Capture the cell that displays the provided text and extract its (X, Y) central coordinate. 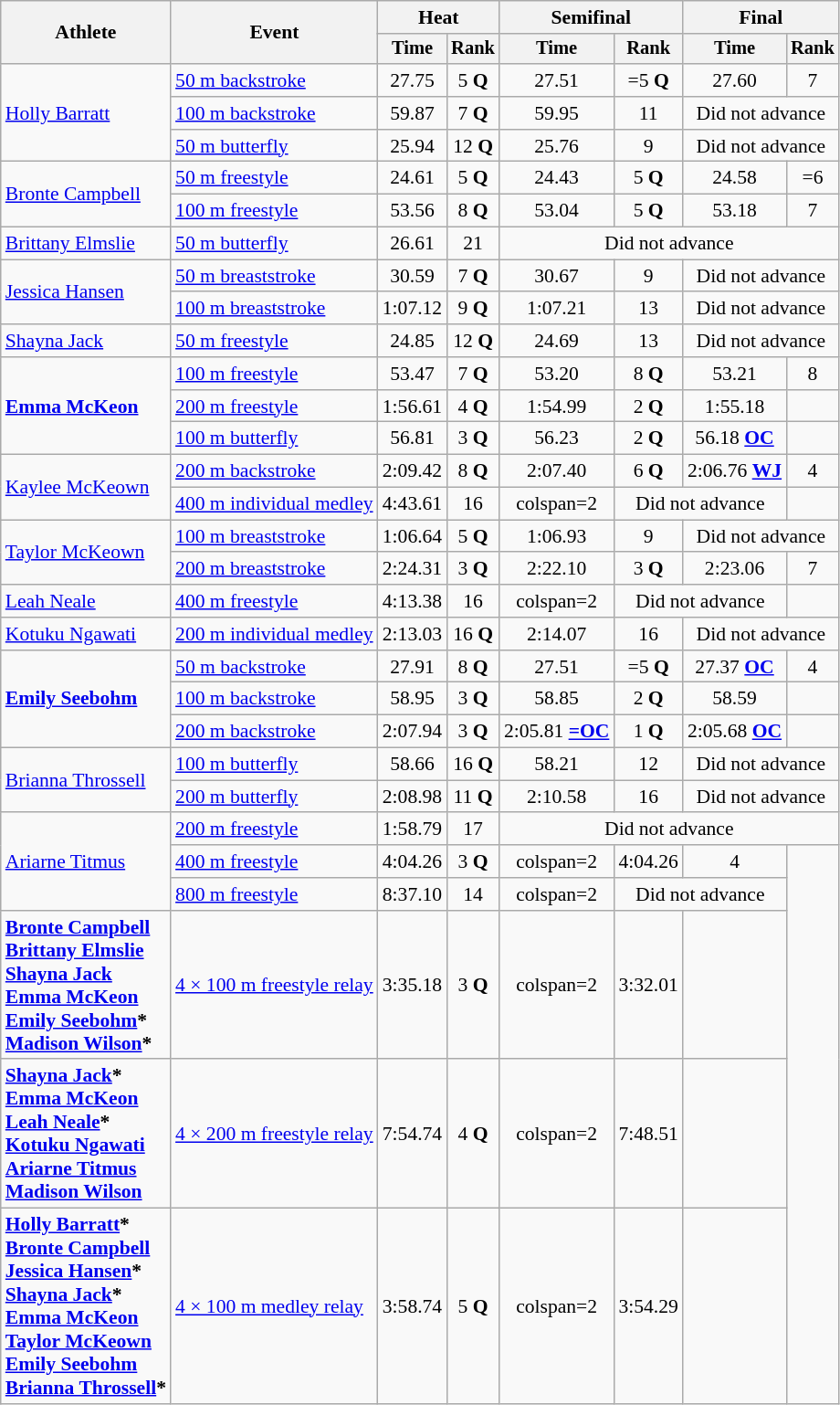
3:32.01 (648, 985)
2:07.94 (413, 732)
2:07.40 (557, 471)
2:10.58 (557, 797)
53.47 (413, 374)
24.61 (413, 178)
1:55.18 (734, 407)
400 m individual medley (274, 504)
30.67 (557, 276)
58.66 (413, 765)
7:54.74 (413, 1135)
4 × 100 m medley relay (274, 1306)
2:05.81 =OC (557, 732)
11 Q (473, 797)
59.95 (557, 113)
3:35.18 (413, 985)
27.37 OC (734, 667)
7:48.51 (648, 1135)
Holly Barratt (86, 113)
2:23.06 (734, 569)
53.04 (557, 211)
53.18 (734, 211)
2:22.10 (557, 569)
11 (648, 113)
Taylor McKeown (86, 552)
3:54.29 (648, 1306)
4:43.61 (413, 504)
Emma McKeon (86, 406)
4:13.38 (413, 601)
2:06.76 WJ (734, 471)
4 × 100 m freestyle relay (274, 985)
1:07.12 (413, 309)
1 Q (648, 732)
24.69 (557, 341)
21 (473, 244)
2:05.68 OC (734, 732)
Leah Neale (86, 601)
Jessica Hansen (86, 292)
2:14.07 (557, 634)
24.85 (413, 341)
3:58.74 (413, 1306)
1:07.21 (557, 309)
Emily Seebohm (86, 700)
53.56 (413, 211)
1:06.93 (557, 536)
4 × 200 m freestyle relay (274, 1135)
Holly Barratt*Bronte CampbellJessica Hansen*Shayna Jack*Emma McKeonTaylor McKeownEmily SeebohmBrianna Throssell* (86, 1306)
1:56.61 (413, 407)
200 m individual medley (274, 634)
9 Q (473, 309)
58.95 (413, 699)
Shayna Jack*Emma McKeonLeah Neale*Kotuku NgawatiAriarne TitmusMadison Wilson (86, 1135)
2:08.98 (413, 797)
27.91 (413, 667)
Brianna Throssell (86, 780)
1:06.64 (413, 536)
Event (274, 33)
24.43 (557, 178)
Bronte Campbell (86, 194)
Semifinal (592, 17)
200 m butterfly (274, 797)
26.61 (413, 244)
2:24.31 (413, 569)
25.76 (557, 146)
58.59 (734, 699)
25.94 (413, 146)
56.81 (413, 438)
53.21 (734, 374)
2:13.03 (413, 634)
=6 (813, 178)
27.60 (734, 80)
800 m freestyle (274, 894)
27.75 (413, 80)
12 (648, 765)
30.59 (413, 276)
Bronte CampbellBrittany ElmslieShayna JackEmma McKeonEmily Seebohm*Madison Wilson* (86, 985)
Shayna Jack (86, 341)
58.85 (557, 699)
Athlete (86, 33)
2:09.42 (413, 471)
56.18 OC (734, 438)
Heat (438, 17)
56.23 (557, 438)
Kotuku Ngawati (86, 634)
6 Q (648, 471)
17 (473, 829)
59.87 (413, 113)
1:54.99 (557, 407)
58.21 (557, 765)
8 (813, 374)
200 m breaststroke (274, 569)
Ariarne Titmus (86, 862)
Brittany Elmslie (86, 244)
Kaylee McKeown (86, 488)
Final (761, 17)
53.20 (557, 374)
14 (473, 894)
24.58 (734, 178)
50 m breaststroke (274, 276)
8:37.10 (413, 894)
1:58.79 (413, 829)
